Determine the [x, y] coordinate at the center of the cell enclosing the given text.  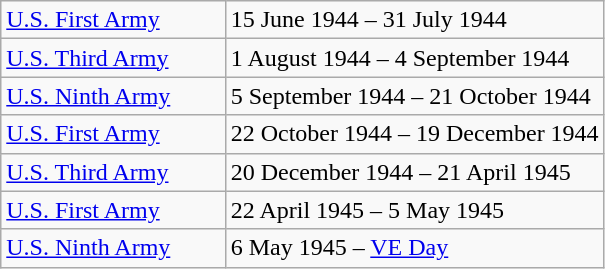
22 April 1945 – 5 May 1945 [414, 210]
1 August 1944 – 4 September 1944 [414, 58]
15 June 1944 – 31 July 1944 [414, 20]
20 December 1944 – 21 April 1945 [414, 172]
6 May 1945 – VE Day [414, 248]
22 October 1944 – 19 December 1944 [414, 134]
5 September 1944 – 21 October 1944 [414, 96]
